For the text-containing cell, return its midpoint in [X, Y] coordinate format. 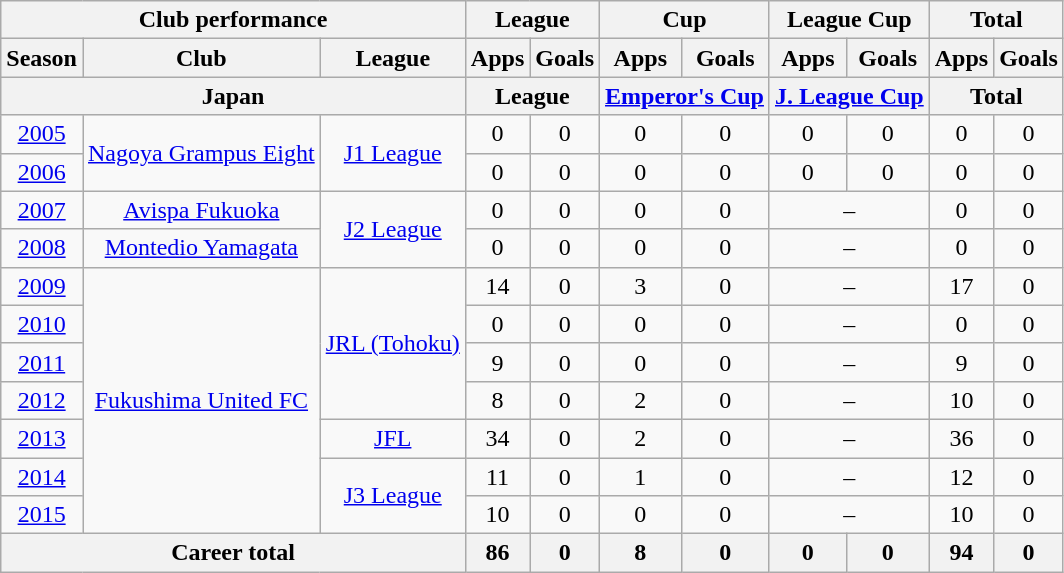
J. League Cup [849, 96]
Club [201, 58]
Fukushima United FC [201, 400]
2008 [42, 248]
11 [497, 477]
J3 League [392, 496]
34 [497, 438]
2012 [42, 400]
14 [497, 286]
3 [641, 286]
2007 [42, 210]
Season [42, 58]
94 [961, 553]
JFL [392, 438]
J1 League [392, 153]
2009 [42, 286]
2015 [42, 515]
2013 [42, 438]
2010 [42, 324]
J2 League [392, 229]
36 [961, 438]
1 [641, 477]
86 [497, 553]
12 [961, 477]
Career total [234, 553]
Montedio Yamagata [201, 248]
League Cup [849, 20]
2006 [42, 172]
2011 [42, 362]
Emperor's Cup [685, 96]
17 [961, 286]
2014 [42, 477]
JRL (Tohoku) [392, 343]
Club performance [234, 20]
2005 [42, 134]
Nagoya Grampus Eight [201, 153]
Avispa Fukuoka [201, 210]
Cup [685, 20]
Japan [234, 96]
